From the cell containing the given text, extract its center point as (x, y) coordinate. 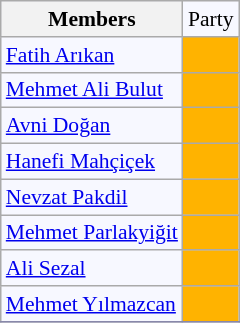
Ali Sezal (92, 269)
Fatih Arıkan (92, 55)
Mehmet Yılmazcan (92, 304)
Mehmet Parlakyiğit (92, 233)
Hanefi Mahçiçek (92, 162)
Party (211, 19)
Nevzat Pakdil (92, 197)
Mehmet Ali Bulut (92, 90)
Avni Doğan (92, 126)
Members (92, 19)
